Output the (X, Y) coordinate of the center of the cell containing the given text.  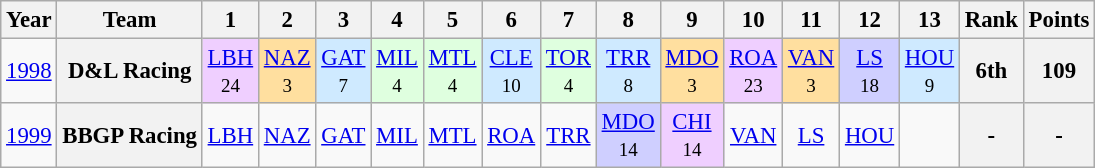
12 (870, 20)
CHI14 (692, 136)
10 (754, 20)
LBH (230, 136)
TOR4 (569, 72)
TRR8 (628, 72)
HOU (870, 136)
Rank (991, 20)
1999 (29, 136)
VAN (754, 136)
Year (29, 20)
HOU9 (930, 72)
9 (692, 20)
6 (512, 20)
13 (930, 20)
Team (130, 20)
2 (286, 20)
Points (1058, 20)
CLE10 (512, 72)
6th (991, 72)
NAZ (286, 136)
109 (1058, 72)
7 (569, 20)
11 (812, 20)
D&L Racing (130, 72)
MTL4 (452, 72)
3 (344, 20)
TRR (569, 136)
VAN3 (812, 72)
LS18 (870, 72)
BBGP Racing (130, 136)
LBH24 (230, 72)
1 (230, 20)
4 (397, 20)
MIL (397, 136)
NAZ3 (286, 72)
ROA23 (754, 72)
ROA (512, 136)
GAT (344, 136)
MDO3 (692, 72)
5 (452, 20)
LS (812, 136)
8 (628, 20)
MDO14 (628, 136)
1998 (29, 72)
MIL4 (397, 72)
GAT7 (344, 72)
MTL (452, 136)
